Determine the (X, Y) coordinate at the center of the cell enclosing the given text.  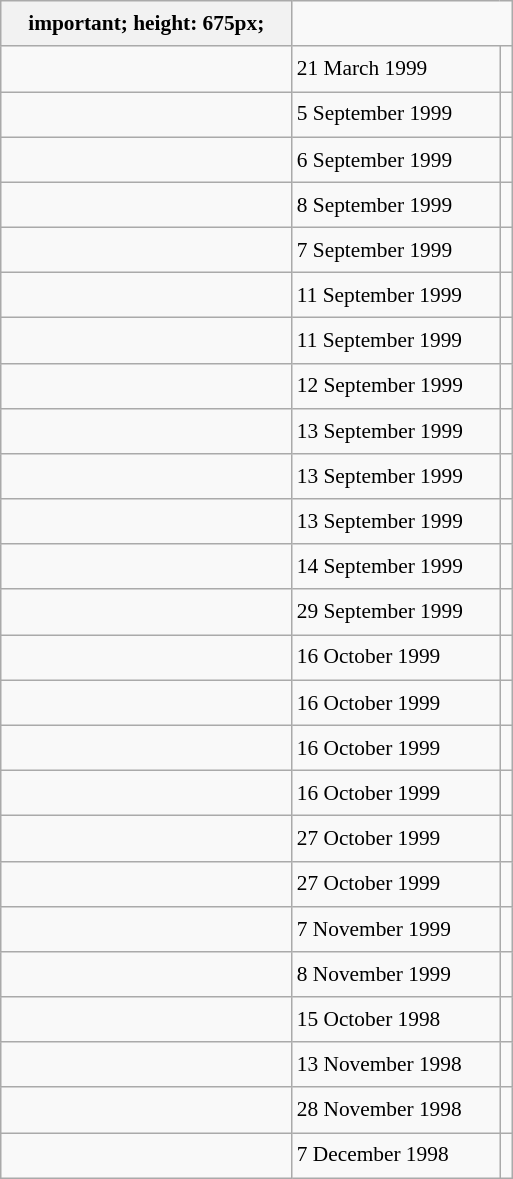
12 September 1999 (396, 386)
7 September 1999 (396, 250)
important; height: 675px; (146, 24)
8 September 1999 (396, 204)
7 December 1998 (396, 1156)
15 October 1998 (396, 1020)
6 September 1999 (396, 160)
5 September 1999 (396, 114)
13 November 1998 (396, 1064)
21 March 1999 (396, 68)
29 September 1999 (396, 612)
28 November 1998 (396, 1110)
14 September 1999 (396, 566)
8 November 1999 (396, 974)
7 November 1999 (396, 928)
